Capture the cell that displays the provided text and extract its (x, y) central coordinate. 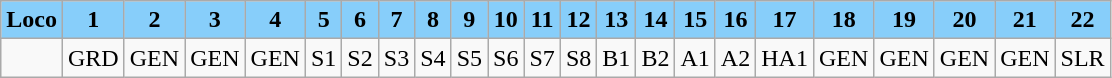
HA1 (785, 58)
S6 (506, 58)
S1 (323, 58)
1 (93, 20)
17 (785, 20)
S3 (396, 58)
3 (215, 20)
S2 (360, 58)
11 (542, 20)
Loco (32, 20)
10 (506, 20)
5 (323, 20)
22 (1082, 20)
4 (275, 20)
A2 (735, 58)
14 (656, 20)
18 (843, 20)
8 (433, 20)
20 (964, 20)
B2 (656, 58)
21 (1025, 20)
12 (578, 20)
6 (360, 20)
S8 (578, 58)
15 (695, 20)
19 (904, 20)
13 (616, 20)
SLR (1082, 58)
A1 (695, 58)
16 (735, 20)
S5 (469, 58)
7 (396, 20)
9 (469, 20)
2 (154, 20)
GRD (93, 58)
S4 (433, 58)
B1 (616, 58)
S7 (542, 58)
